Detect which cell encompasses the target text, then output its (x, y) center coordinate. 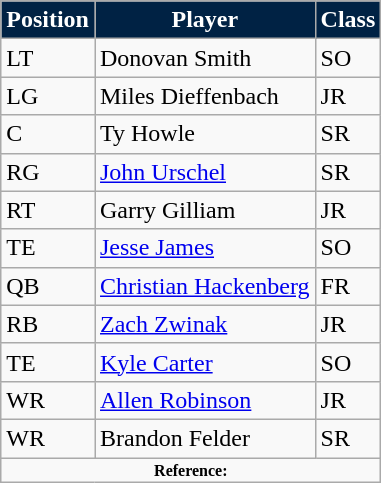
FR (348, 286)
RG (48, 172)
Kyle Carter (204, 362)
RB (48, 324)
Reference: (191, 470)
Ty Howle (204, 134)
Jesse James (204, 248)
Position (48, 20)
LG (48, 96)
LT (48, 58)
QB (48, 286)
Allen Robinson (204, 400)
Garry Gilliam (204, 210)
Christian Hackenberg (204, 286)
C (48, 134)
Class (348, 20)
RT (48, 210)
Player (204, 20)
Miles Dieffenbach (204, 96)
Zach Zwinak (204, 324)
Donovan Smith (204, 58)
Brandon Felder (204, 438)
John Urschel (204, 172)
